Return the (X, Y) coordinate for the center point of the cell that contains the specified text.  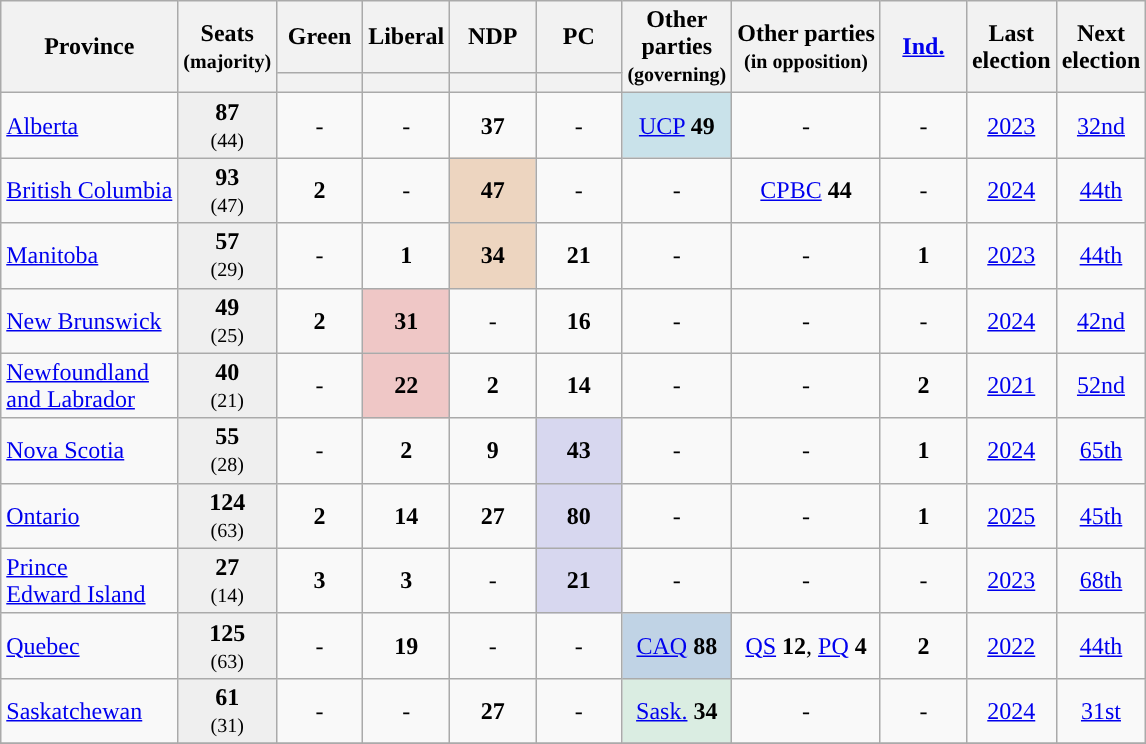
61(31) (228, 710)
42nd (1101, 320)
22 (406, 386)
2025 (1011, 516)
NDP (493, 36)
57(29) (228, 256)
34 (493, 256)
PrinceEdward Island (90, 580)
Ind. (923, 47)
93(47) (228, 190)
2022 (1011, 646)
19 (406, 646)
Saskatchewan (90, 710)
New Brunswick (90, 320)
16 (579, 320)
Alberta (90, 126)
45th (1101, 516)
Other parties (in opposition) (806, 47)
31 (406, 320)
Province (90, 47)
Quebec (90, 646)
2021 (1011, 386)
Sask. 34 (677, 710)
Other parties(governing) (677, 47)
43 (579, 450)
PC (579, 36)
80 (579, 516)
32nd (1101, 126)
31st (1101, 710)
Ontario (90, 516)
Manitoba (90, 256)
Liberal (406, 36)
Lastelection (1011, 47)
52nd (1101, 386)
68th (1101, 580)
Nova Scotia (90, 450)
QS 12, PQ 4 (806, 646)
65th (1101, 450)
87(44) (228, 126)
UCP 49 (677, 126)
Green (320, 36)
Nextelection (1101, 47)
Seats(majority) (228, 47)
49(25) (228, 320)
CPBC 44 (806, 190)
CAQ 88 (677, 646)
British Columbia (90, 190)
124(63) (228, 516)
27(14) (228, 580)
55(28) (228, 450)
125(63) (228, 646)
Newfoundlandand Labrador (90, 386)
40(21) (228, 386)
9 (493, 450)
47 (493, 190)
37 (493, 126)
